Locate the cell with the specified text and output its (X, Y) center coordinate. 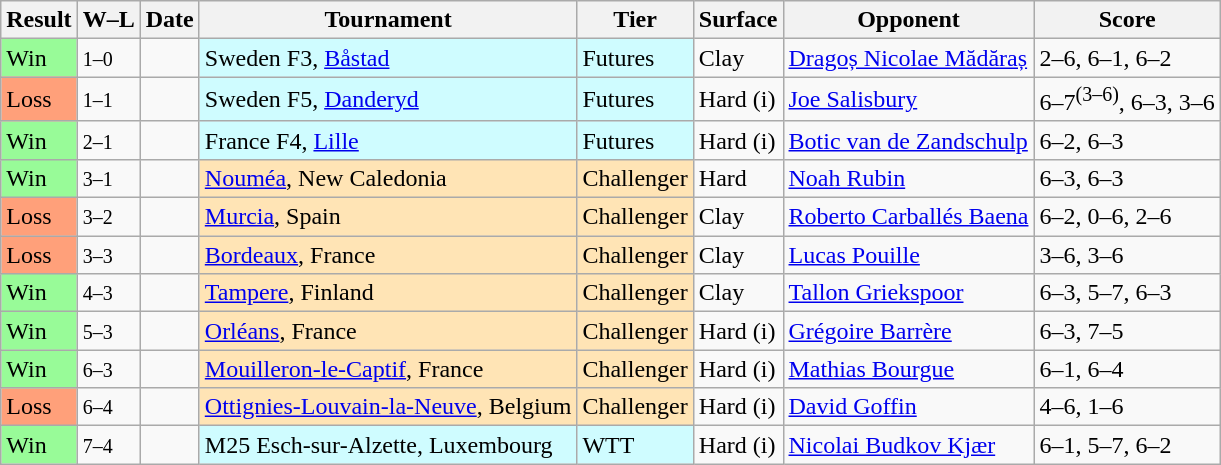
6–3, 6–3 (1127, 178)
M25 Esch-sur-Alzette, Luxembourg (388, 445)
Bordeaux, France (388, 255)
France F4, Lille (388, 140)
Tampere, Finland (388, 293)
2–6, 6–1, 6–2 (1127, 58)
2–1 (108, 140)
David Goffin (908, 407)
Surface (738, 20)
3–6, 3–6 (1127, 255)
Result (39, 20)
Roberto Carballés Baena (908, 217)
Nouméa, New Caledonia (388, 178)
6–3, 7–5 (1127, 331)
7–4 (108, 445)
6–3 (108, 369)
Date (170, 20)
WTT (635, 445)
Sweden F3, Båstad (388, 58)
Opponent (908, 20)
Botic van de Zandschulp (908, 140)
4–6, 1–6 (1127, 407)
Score (1127, 20)
5–3 (108, 331)
Sweden F5, Danderyd (388, 100)
6–4 (108, 407)
Dragoș Nicolae Mădăraș (908, 58)
6–7(3–6), 6–3, 3–6 (1127, 100)
3–1 (108, 178)
Tournament (388, 20)
Mouilleron-le-Captif, France (388, 369)
3–3 (108, 255)
Joe Salisbury (908, 100)
6–1, 6–4 (1127, 369)
Tallon Griekspoor (908, 293)
W–L (108, 20)
Lucas Pouille (908, 255)
Mathias Bourgue (908, 369)
1–0 (108, 58)
Hard (738, 178)
3–2 (108, 217)
6–2, 0–6, 2–6 (1127, 217)
Tier (635, 20)
1–1 (108, 100)
Noah Rubin (908, 178)
Orléans, France (388, 331)
6–2, 6–3 (1127, 140)
4–3 (108, 293)
Murcia, Spain (388, 217)
Nicolai Budkov Kjær (908, 445)
6–3, 5–7, 6–3 (1127, 293)
Grégoire Barrère (908, 331)
6–1, 5–7, 6–2 (1127, 445)
Ottignies-Louvain-la-Neuve, Belgium (388, 407)
